Extract the [X, Y] coordinate from the center of the cell holding the provided text.  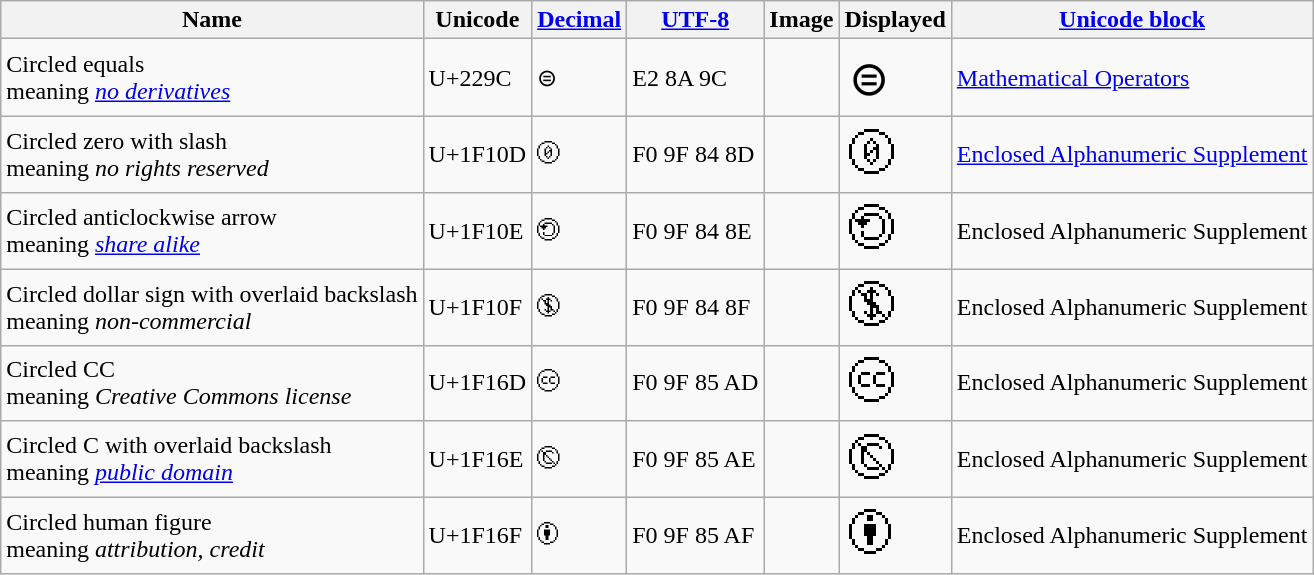
Unicode block [1132, 20]
U+1F10F [478, 307]
Mathematical Operators [1132, 78]
F0 9F 85 AE [696, 459]
Decimal [580, 20]
U+229C [478, 78]
U+1F16D [478, 383]
Displayed [895, 20]
Circled C with overlaid backslashmeaning public domain [212, 459]
Circled anticlockwise arrowmeaning share alike [212, 231]
F0 9F 84 8F [696, 307]
Circled CCmeaning Creative Commons license [212, 383]
Unicode [478, 20]
Name [212, 20]
Image [802, 20]
F0 9F 85 AF [696, 535]
Circled zero with slashmeaning no rights reserved [212, 154]
Circled equalsmeaning no derivatives [212, 78]
Circled dollar sign with overlaid backslashmeaning non-commercial [212, 307]
F0 9F 84 8E [696, 231]
U+1F16F [478, 535]
U+1F10D [478, 154]
U+1F10E [478, 231]
U+1F16E [478, 459]
F0 9F 85 AD [696, 383]
Circled human figuremeaning attribution, credit [212, 535]
F0 9F 84 8D [696, 154]
UTF-8 [696, 20]
E2 8A 9C [696, 78]
